Output the (x, y) coordinate of the center of the cell containing the given text.  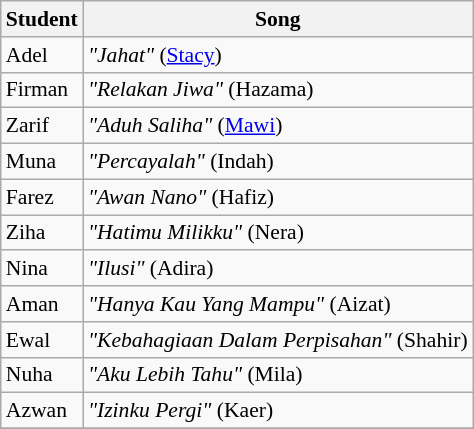
"Ilusi" (Adira) (278, 269)
"Relakan Jiwa" (Hazama) (278, 90)
"Awan Nano" (Hafiz) (278, 197)
"Kebahagiaan Dalam Perpisahan" (Shahir) (278, 340)
"Percayalah" (Indah) (278, 162)
Azwan (42, 411)
"Hatimu Milikku" (Nera) (278, 233)
Ziha (42, 233)
Nina (42, 269)
Nuha (42, 375)
"Izinku Pergi" (Kaer) (278, 411)
"Jahat" (Stacy) (278, 55)
Aman (42, 304)
Zarif (42, 126)
"Hanya Kau Yang Mampu" (Aizat) (278, 304)
Student (42, 19)
Song (278, 19)
Adel (42, 55)
Farez (42, 197)
"Aduh Saliha" (Mawi) (278, 126)
Ewal (42, 340)
Firman (42, 90)
Muna (42, 162)
"Aku Lebih Tahu" (Mila) (278, 375)
